Extract the (X, Y) coordinate from the center of the cell holding the provided text.  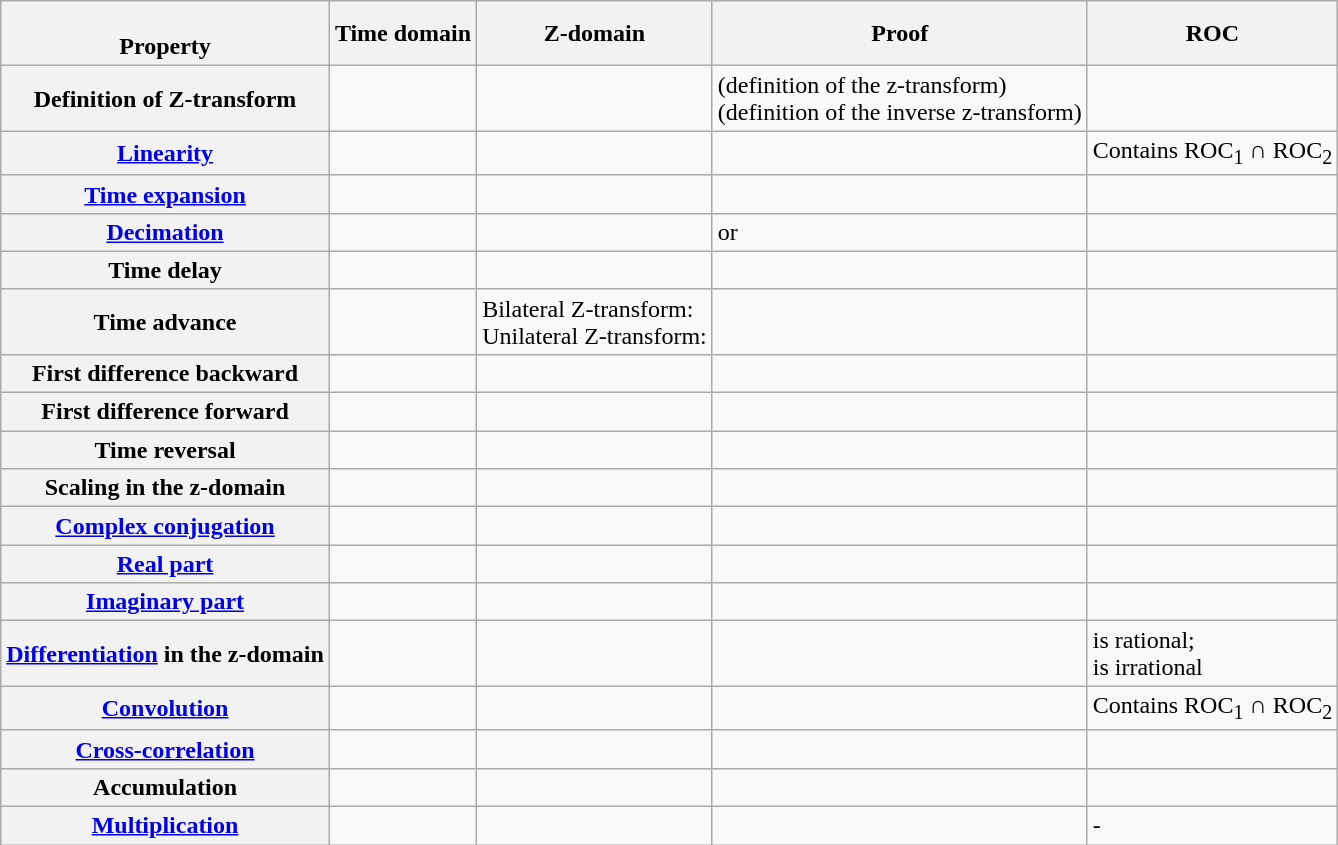
Time expansion (166, 194)
Time delay (166, 270)
First difference backward (166, 373)
Bilateral Z-transform: Unilateral Z-transform: (595, 322)
Linearity (166, 153)
Imaginary part (166, 602)
First difference forward (166, 412)
(definition of the z-transform) (definition of the inverse z-transform) (900, 98)
Z-domain (595, 34)
Time advance (166, 322)
Cross-correlation (166, 749)
or (900, 232)
Accumulation (166, 787)
Definition of Z-transform (166, 98)
Decimation (166, 232)
ROC (1212, 34)
Proof (900, 34)
Differentiation in the z-domain (166, 654)
Complex conjugation (166, 526)
Time reversal (166, 450)
Property (166, 34)
Time domain (402, 34)
is rational; is irrational (1212, 654)
Multiplication (166, 825)
Convolution (166, 708)
Real part (166, 564)
- (1212, 825)
Scaling in the z-domain (166, 488)
